Provide the [X, Y] coordinate of the cell's center where the given text is located.  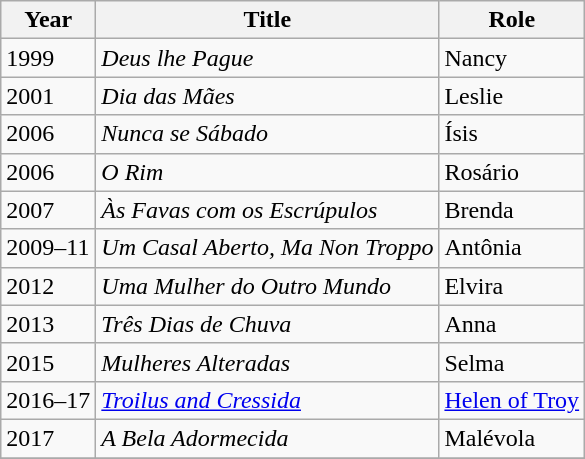
2001 [48, 96]
Leslie [512, 96]
Ísis [512, 134]
Title [268, 20]
2015 [48, 362]
Malévola [512, 438]
Deus lhe Pague [268, 58]
Mulheres Alteradas [268, 362]
2009–11 [48, 248]
Brenda [512, 210]
2013 [48, 324]
A Bela Adormecida [268, 438]
Anna [512, 324]
Troilus and Cressida [268, 400]
1999 [48, 58]
Role [512, 20]
2007 [48, 210]
Nunca se Sábado [268, 134]
Antônia [512, 248]
Uma Mulher do Outro Mundo [268, 286]
2016–17 [48, 400]
Elvira [512, 286]
Selma [512, 362]
Nancy [512, 58]
Um Casal Aberto, Ma Non Troppo [268, 248]
2017 [48, 438]
O Rim [268, 172]
Helen of Troy [512, 400]
Rosário [512, 172]
Year [48, 20]
Às Favas com os Escrúpulos [268, 210]
Três Dias de Chuva [268, 324]
Dia das Mães [268, 96]
2012 [48, 286]
